Capture the cell that displays the provided text and extract its [X, Y] central coordinate. 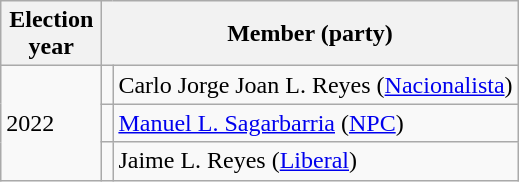
Electionyear [52, 34]
Member (party) [310, 34]
2022 [52, 123]
Carlo Jorge Joan L. Reyes (Nacionalista) [316, 85]
Manuel L. Sagarbarria (NPC) [316, 123]
Jaime L. Reyes (Liberal) [316, 161]
